Scan for the cell matching the given text and deliver its [x, y] coordinate at center. 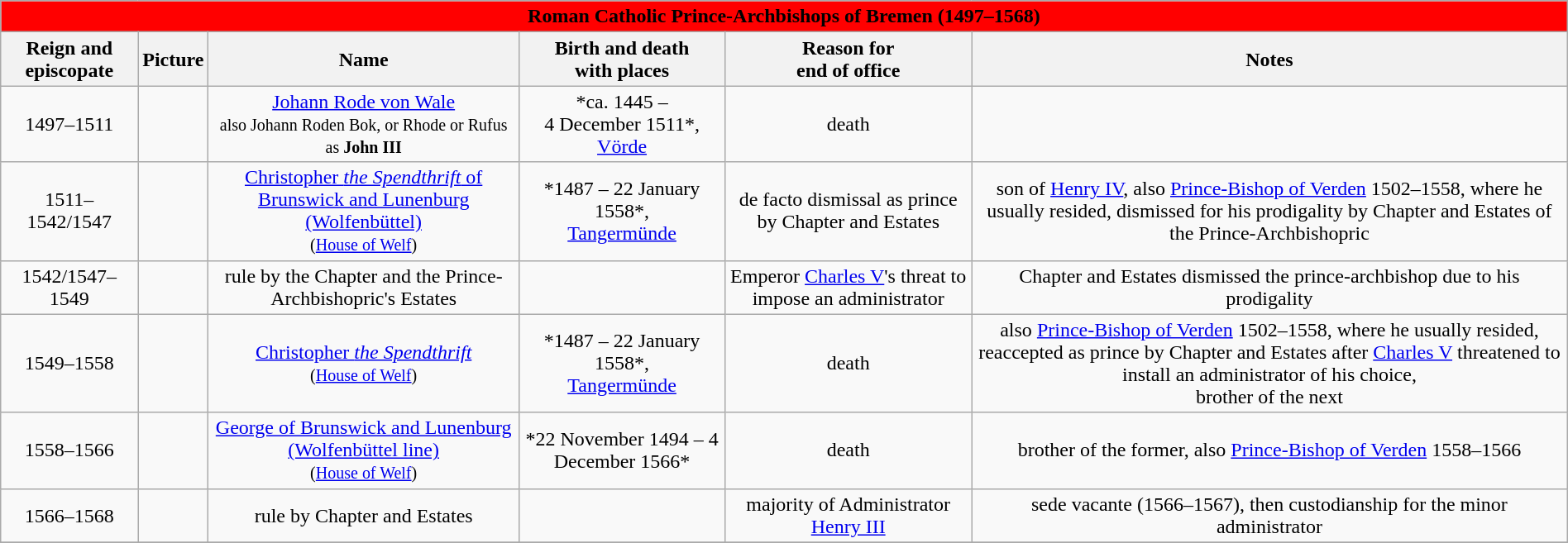
George of Brunswick and Lunenburg (Wolfenbüttel line)(House of Welf) [364, 450]
*22 November 1494 – 4 December 1566* [622, 450]
Chapter and Estates dismissed the prince-archbishop due to his prodigality [1270, 288]
1566–1568 [69, 516]
Picture [174, 60]
de facto dismissal as prince by Chapter and Estates [849, 212]
Christopher the Spendthrift(House of Welf) [364, 364]
Reason for end of office [849, 60]
Notes [1270, 60]
rule by Chapter and Estates [364, 516]
Emperor Charles V's threat to impose an administrator [849, 288]
Reign and episcopate [69, 60]
*ca. 1445 – 4 December 1511*, Vörde [622, 124]
1542/1547–1549 [69, 288]
Johann Rode von Walealso Johann Roden Bok, or Rhode or Rufusas John III [364, 124]
majority of Administrator Henry III [849, 516]
Christopher the Spendthrift of Brunswick and Lunenburg (Wolfenbüttel)(House of Welf) [364, 212]
Name [364, 60]
1558–1566 [69, 450]
Birth and deathwith places [622, 60]
sede vacante (1566–1567), then custodianship for the minor administrator [1270, 516]
rule by the Chapter and the Prince-Archbishopric's Estates [364, 288]
1549–1558 [69, 364]
1511–1542/1547 [69, 212]
brother of the former, also Prince-Bishop of Verden 1558–1566 [1270, 450]
Roman Catholic Prince-Archbishops of Bremen (1497–1568) [784, 17]
1497–1511 [69, 124]
